Output the [x, y] coordinate of the center of the cell containing the given text.  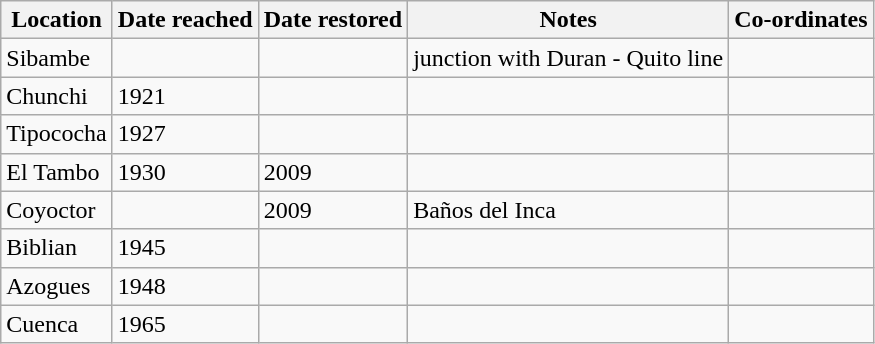
Co-ordinates [801, 20]
1965 [185, 324]
1948 [185, 286]
Date reached [185, 20]
Chunchi [57, 96]
junction with Duran - Quito line [568, 58]
Biblian [57, 248]
Tipococha [57, 134]
Baños del Inca [568, 210]
Azogues [57, 286]
1930 [185, 172]
Location [57, 20]
Date restored [332, 20]
El Tambo [57, 172]
Sibambe [57, 58]
Coyoctor [57, 210]
Notes [568, 20]
1945 [185, 248]
1921 [185, 96]
1927 [185, 134]
Cuenca [57, 324]
